Capture the cell that displays the provided text and extract its [x, y] central coordinate. 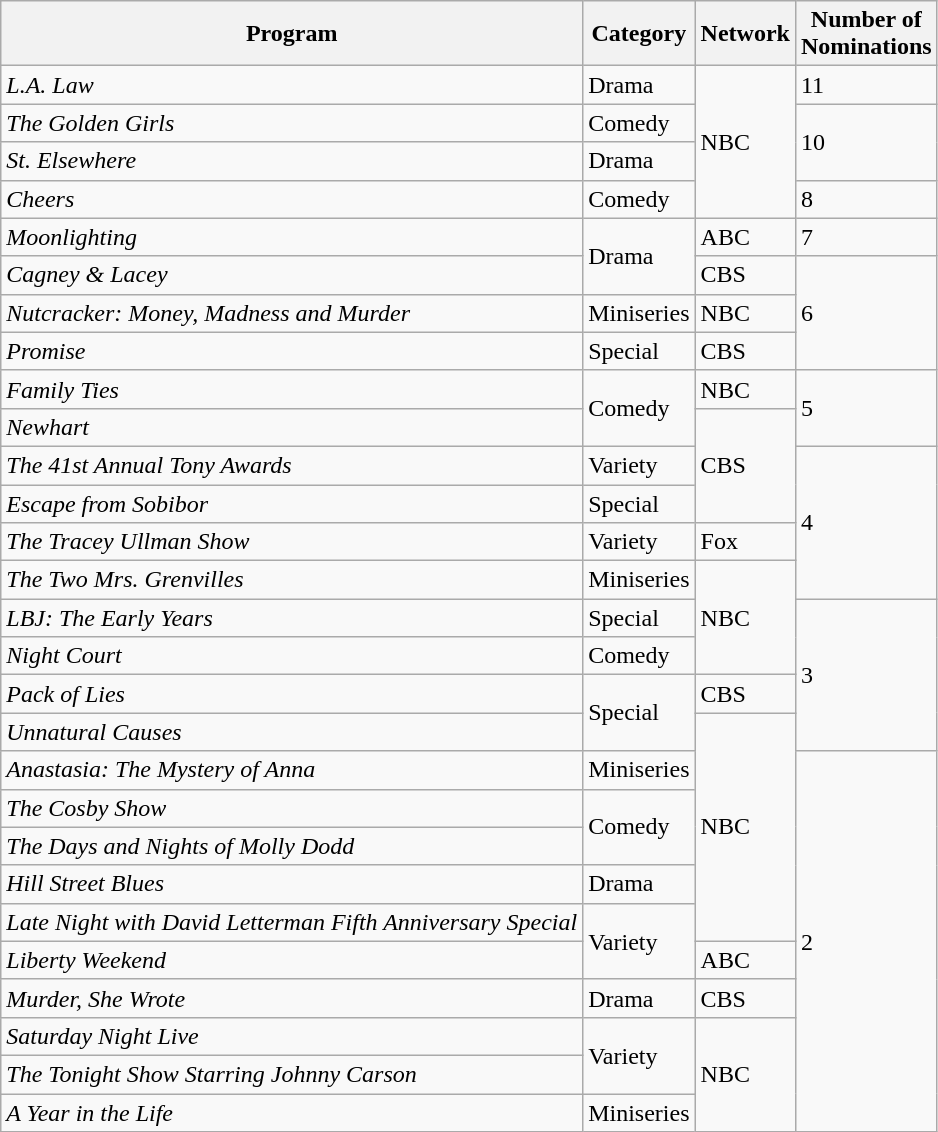
Fox [745, 542]
Promise [292, 351]
Pack of Lies [292, 694]
Network [745, 34]
4 [866, 522]
7 [866, 237]
3 [866, 675]
6 [866, 313]
Category [639, 34]
Hill Street Blues [292, 884]
The Tonight Show Starring Johnny Carson [292, 1074]
Number ofNominations [866, 34]
Unnatural Causes [292, 732]
Night Court [292, 656]
Late Night with David Letterman Fifth Anniversary Special [292, 922]
Liberty Weekend [292, 960]
St. Elsewhere [292, 161]
A Year in the Life [292, 1113]
The Two Mrs. Grenvilles [292, 580]
Murder, She Wrote [292, 998]
5 [866, 408]
2 [866, 942]
Cagney & Lacey [292, 275]
The Days and Nights of Molly Dodd [292, 846]
Cheers [292, 199]
Moonlighting [292, 237]
The Tracey Ullman Show [292, 542]
The 41st Annual Tony Awards [292, 465]
Newhart [292, 427]
The Cosby Show [292, 808]
Escape from Sobibor [292, 503]
The Golden Girls [292, 123]
8 [866, 199]
Anastasia: The Mystery of Anna [292, 770]
10 [866, 142]
Nutcracker: Money, Madness and Murder [292, 313]
Saturday Night Live [292, 1036]
L.A. Law [292, 85]
LBJ: The Early Years [292, 618]
Family Ties [292, 389]
Program [292, 34]
11 [866, 85]
